Determine the [X, Y] coordinate at the center of the cell enclosing the given text.  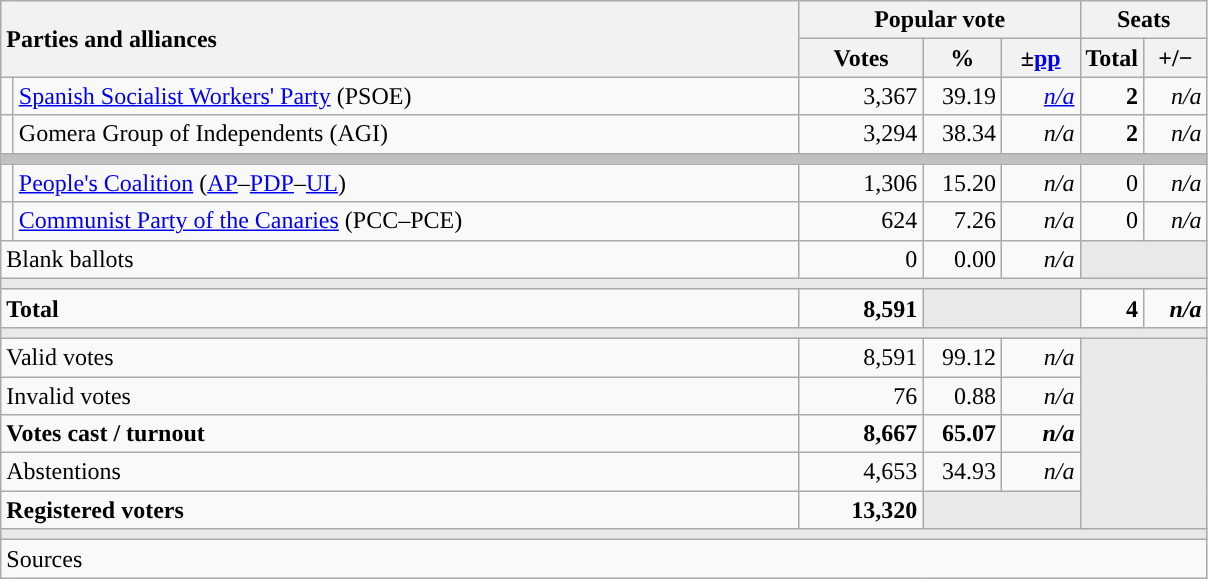
Spanish Socialist Workers' Party (PSOE) [406, 96]
34.93 [962, 472]
Gomera Group of Independents (AGI) [406, 134]
3,367 [861, 96]
3,294 [861, 134]
7.26 [962, 221]
±pp [1040, 58]
13,320 [861, 510]
0.00 [962, 259]
8,667 [861, 434]
38.34 [962, 134]
+/− [1176, 58]
15.20 [962, 183]
Registered voters [400, 510]
4,653 [861, 472]
1,306 [861, 183]
99.12 [962, 357]
0.88 [962, 395]
39.19 [962, 96]
People's Coalition (AP–PDP–UL) [406, 183]
Seats [1144, 20]
65.07 [962, 434]
Votes cast / turnout [400, 434]
624 [861, 221]
4 [1112, 308]
Popular vote [940, 20]
Parties and alliances [400, 39]
Communist Party of the Canaries (PCC–PCE) [406, 221]
Sources [604, 559]
Votes [861, 58]
% [962, 58]
Invalid votes [400, 395]
Abstentions [400, 472]
76 [861, 395]
Blank ballots [400, 259]
Valid votes [400, 357]
